Identify which cell holds the provided text, then report its [X, Y] central coordinate. 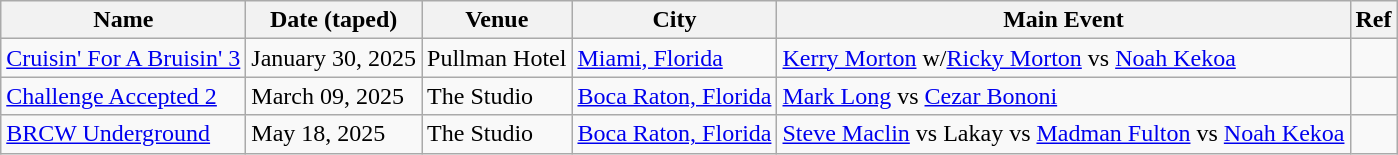
Challenge Accepted 2 [124, 96]
Date (taped) [334, 20]
Miami, Florida [674, 58]
Kerry Morton w/Ricky Morton vs Noah Kekoa [1064, 58]
Main Event [1064, 20]
Pullman Hotel [497, 58]
Mark Long vs Cezar Bononi [1064, 96]
City [674, 20]
Cruisin' For A Bruisin' 3 [124, 58]
May 18, 2025 [334, 134]
Name [124, 20]
Ref [1374, 20]
Steve Maclin vs Lakay vs Madman Fulton vs Noah Kekoa [1064, 134]
March 09, 2025 [334, 96]
BRCW Underground [124, 134]
January 30, 2025 [334, 58]
Venue [497, 20]
